Capture the cell that displays the provided text and extract its (X, Y) central coordinate. 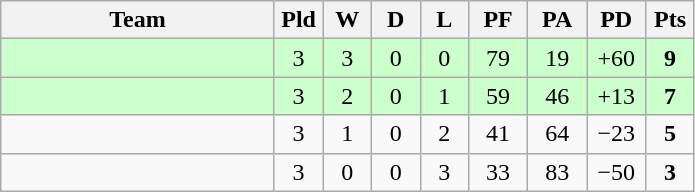
−23 (616, 134)
−50 (616, 172)
D (396, 20)
+13 (616, 96)
7 (670, 96)
5 (670, 134)
46 (558, 96)
Team (138, 20)
+60 (616, 58)
64 (558, 134)
PA (558, 20)
83 (558, 172)
79 (498, 58)
41 (498, 134)
59 (498, 96)
PF (498, 20)
9 (670, 58)
W (348, 20)
L (444, 20)
Pts (670, 20)
19 (558, 58)
Pld (298, 20)
33 (498, 172)
PD (616, 20)
